Search for the cell housing the specified text and yield its (X, Y) center coordinate. 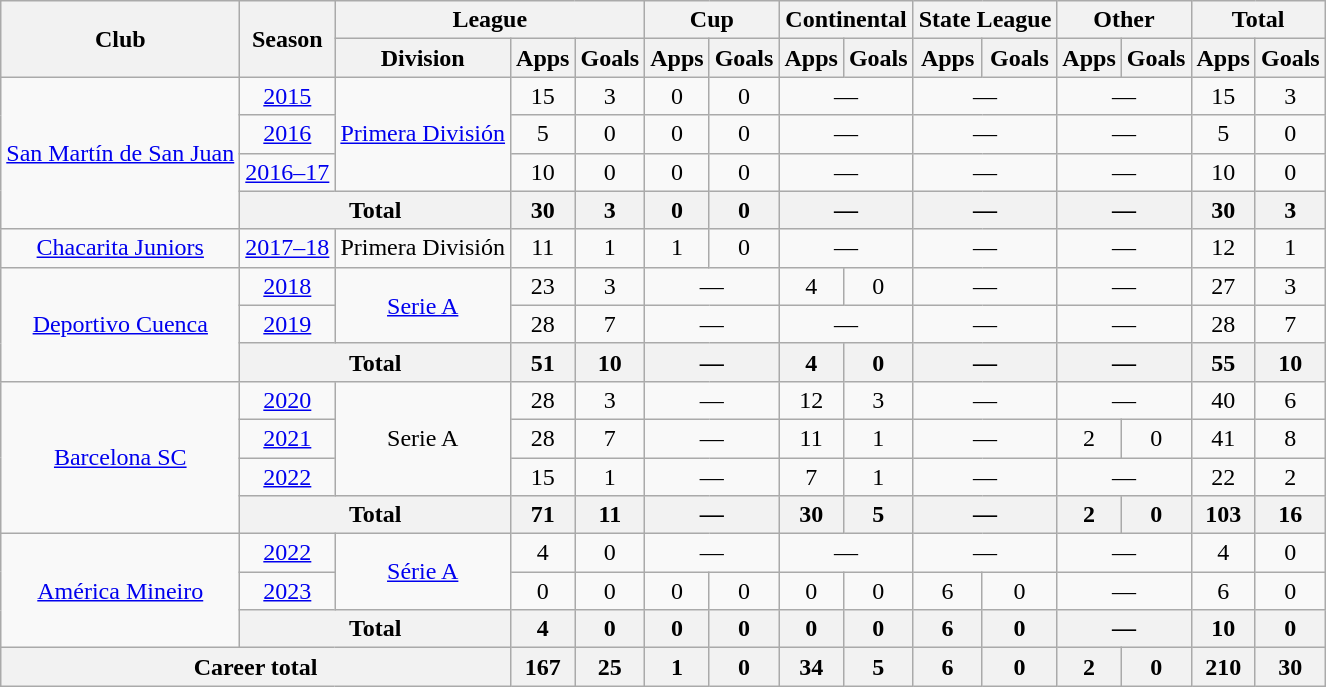
16 (1290, 515)
Division (423, 58)
Série A (423, 572)
41 (1223, 438)
Other (1124, 20)
34 (811, 667)
2019 (288, 324)
2018 (288, 286)
Chacarita Juniors (120, 248)
San Martín de San Juan (120, 153)
51 (543, 362)
2020 (288, 400)
Continental (846, 20)
27 (1223, 286)
Deportivo Cuenca (120, 324)
América Mineiro (120, 591)
22 (1223, 477)
2016–17 (288, 172)
55 (1223, 362)
Barcelona SC (120, 457)
League (490, 20)
71 (543, 515)
2021 (288, 438)
2016 (288, 134)
2015 (288, 96)
8 (1290, 438)
40 (1223, 400)
2023 (288, 591)
23 (543, 286)
State League (985, 20)
103 (1223, 515)
Career total (256, 667)
Cup (712, 20)
2017–18 (288, 248)
210 (1223, 667)
167 (543, 667)
Club (120, 39)
Season (288, 39)
25 (610, 667)
